Determine the [X, Y] coordinate at the center of the cell enclosing the given text.  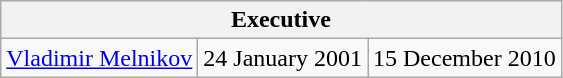
Executive [281, 20]
Vladimir Melnikov [100, 58]
24 January 2001 [283, 58]
15 December 2010 [465, 58]
